Find where the given text appears and provide that cell's center as [X, Y] coordinate. 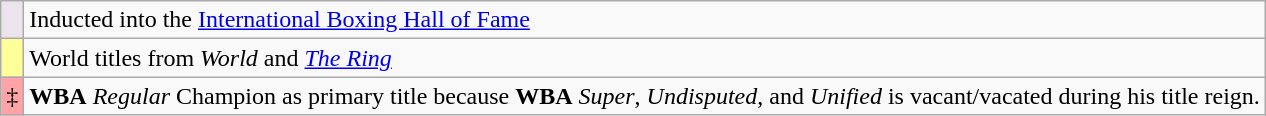
‡ [12, 96]
World titles from World and The Ring [645, 58]
Inducted into the International Boxing Hall of Fame [645, 20]
WBA Regular Champion as primary title because WBA Super, Undisputed, and Unified is vacant/vacated during his title reign. [645, 96]
